Provide the [x, y] coordinate of the cell's center where the given text is located.  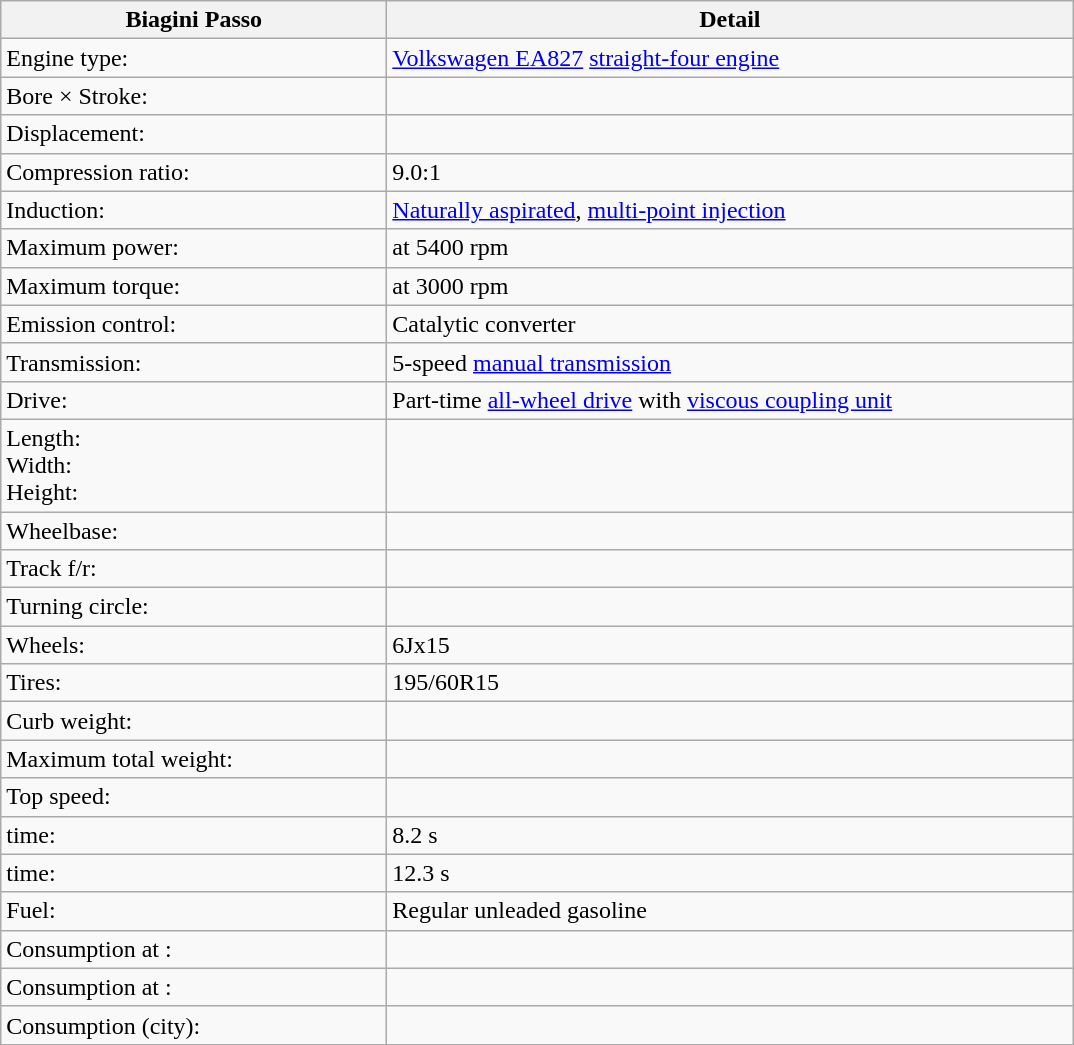
6Jx15 [730, 645]
at 5400 rpm [730, 248]
Maximum torque: [194, 286]
Wheelbase: [194, 531]
Maximum total weight: [194, 759]
Track f/r: [194, 569]
8.2 s [730, 835]
Tires: [194, 683]
Catalytic converter [730, 324]
Turning circle: [194, 607]
5-speed manual transmission [730, 362]
Maximum power: [194, 248]
195/60R15 [730, 683]
9.0:1 [730, 172]
Emission control: [194, 324]
Engine type: [194, 58]
Drive: [194, 400]
Detail [730, 20]
12.3 s [730, 873]
Curb weight: [194, 721]
Induction: [194, 210]
Wheels: [194, 645]
Transmission: [194, 362]
at 3000 rpm [730, 286]
Displacement: [194, 134]
Part-time all-wheel drive with viscous coupling unit [730, 400]
Length:Width:Height: [194, 465]
Fuel: [194, 911]
Top speed: [194, 797]
Biagini Passo [194, 20]
Consumption (city): [194, 1025]
Naturally aspirated, multi-point injection [730, 210]
Regular unleaded gasoline [730, 911]
Compression ratio: [194, 172]
Bore × Stroke: [194, 96]
Volkswagen EA827 straight-four engine [730, 58]
